For the text-containing cell, return its midpoint in [x, y] coordinate format. 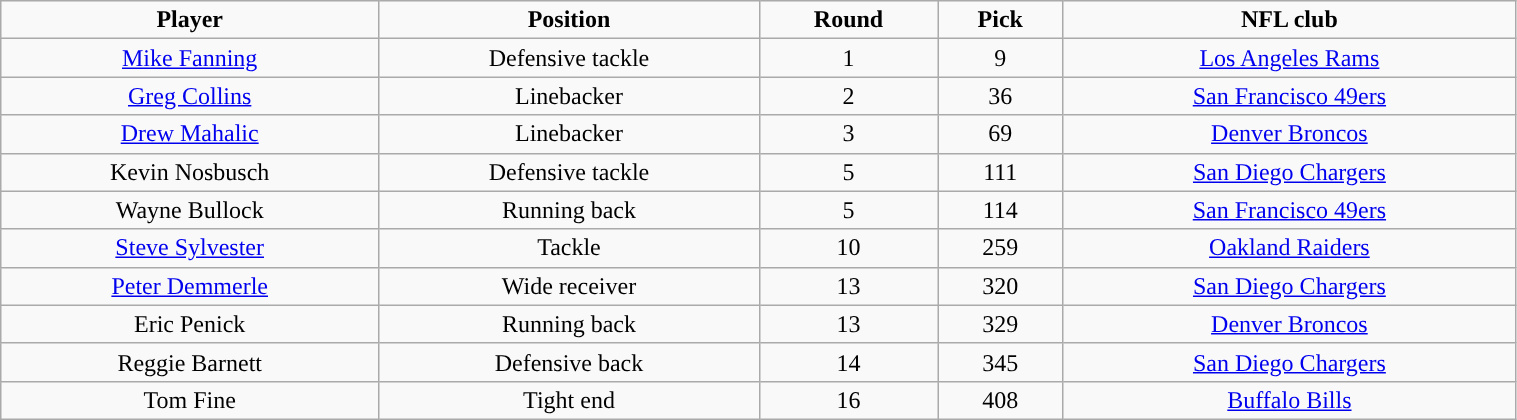
36 [1000, 96]
Eric Penick [190, 324]
14 [848, 362]
Wide receiver [570, 286]
Greg Collins [190, 96]
Wayne Bullock [190, 210]
Steve Sylvester [190, 248]
Kevin Nosbusch [190, 172]
Player [190, 20]
Mike Fanning [190, 58]
Drew Mahalic [190, 134]
408 [1000, 400]
114 [1000, 210]
NFL club [1290, 20]
329 [1000, 324]
Los Angeles Rams [1290, 58]
2 [848, 96]
259 [1000, 248]
Reggie Barnett [190, 362]
Round [848, 20]
Peter Demmerle [190, 286]
345 [1000, 362]
Tackle [570, 248]
10 [848, 248]
9 [1000, 58]
Position [570, 20]
111 [1000, 172]
Pick [1000, 20]
3 [848, 134]
Tight end [570, 400]
Oakland Raiders [1290, 248]
320 [1000, 286]
Defensive back [570, 362]
Tom Fine [190, 400]
1 [848, 58]
69 [1000, 134]
Buffalo Bills [1290, 400]
16 [848, 400]
